Extract the (X, Y) coordinate from the center of the cell holding the provided text.  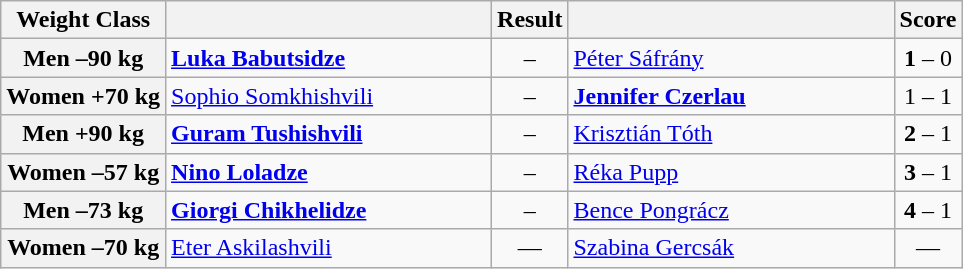
Bence Pongrácz (731, 210)
Giorgi Chikhelidze (329, 210)
Eter Askilashvili (329, 248)
Guram Tushishvili (329, 134)
4 – 1 (928, 210)
Réka Pupp (731, 172)
Result (530, 20)
Men +90 kg (84, 134)
Men –90 kg (84, 58)
1 – 0 (928, 58)
Krisztián Tóth (731, 134)
Score (928, 20)
Women –70 kg (84, 248)
Luka Babutsidze (329, 58)
Jennifer Czerlau (731, 96)
Women +70 kg (84, 96)
3 – 1 (928, 172)
Szabina Gercsák (731, 248)
1 – 1 (928, 96)
Weight Class (84, 20)
Nino Loladze (329, 172)
Sophio Somkhishvili (329, 96)
Péter Sáfrány (731, 58)
Women –57 kg (84, 172)
2 – 1 (928, 134)
Men –73 kg (84, 210)
